Output the (X, Y) coordinate of the center of the cell containing the given text.  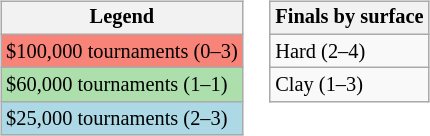
$100,000 tournaments (0–3) (122, 51)
Legend (122, 18)
Hard (2–4) (349, 51)
$60,000 tournaments (1–1) (122, 85)
Finals by surface (349, 18)
Clay (1–3) (349, 85)
$25,000 tournaments (2–3) (122, 119)
